Detect which cell encompasses the target text, then output its (x, y) center coordinate. 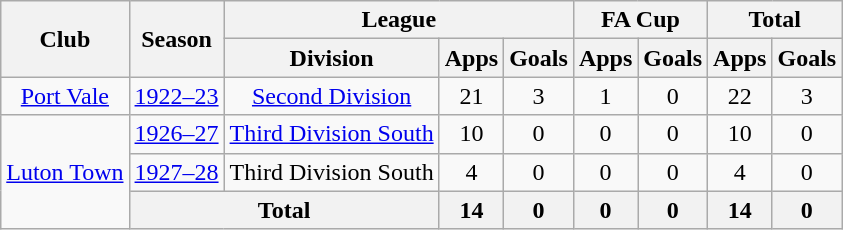
Season (176, 39)
1922–23 (176, 96)
1927–28 (176, 172)
Luton Town (65, 172)
Port Vale (65, 96)
21 (471, 96)
Division (332, 58)
FA Cup (640, 20)
22 (740, 96)
1 (605, 96)
League (398, 20)
Second Division (332, 96)
Club (65, 39)
1926–27 (176, 134)
